Find where the given text appears and provide that cell's center as (x, y) coordinate. 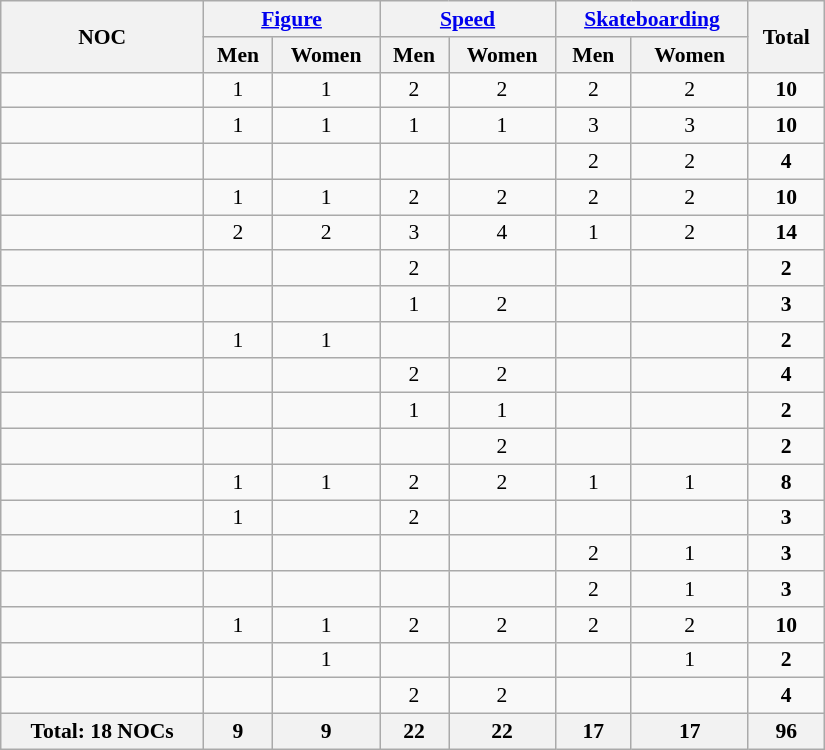
Total: 18 NOCs (102, 732)
NOC (102, 36)
Speed (468, 19)
96 (786, 732)
8 (786, 482)
Skateboarding (652, 19)
Total (786, 36)
14 (786, 233)
Figure (292, 19)
